Determine the (X, Y) coordinate at the center of the cell enclosing the given text.  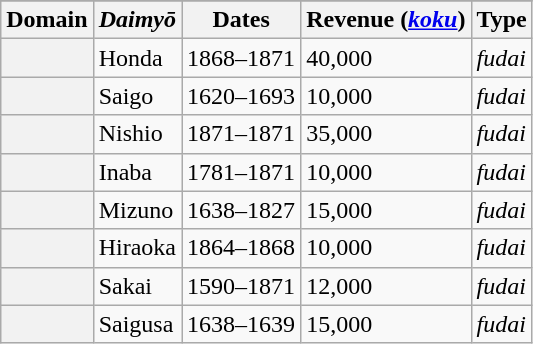
Type (502, 20)
1620–1693 (242, 96)
Saigo (137, 96)
Nishio (137, 134)
Daimyō (137, 20)
Sakai (137, 286)
Saigusa (137, 324)
1868–1871 (242, 58)
Honda (137, 58)
1638–1827 (242, 210)
1638–1639 (242, 324)
1781–1871 (242, 172)
Revenue (koku) (386, 20)
12,000 (386, 286)
35,000 (386, 134)
Dates (242, 20)
Hiraoka (137, 248)
1864–1868 (242, 248)
Mizuno (137, 210)
1871–1871 (242, 134)
40,000 (386, 58)
Domain (47, 20)
Inaba (137, 172)
1590–1871 (242, 286)
